Capture the cell that displays the provided text and extract its (X, Y) central coordinate. 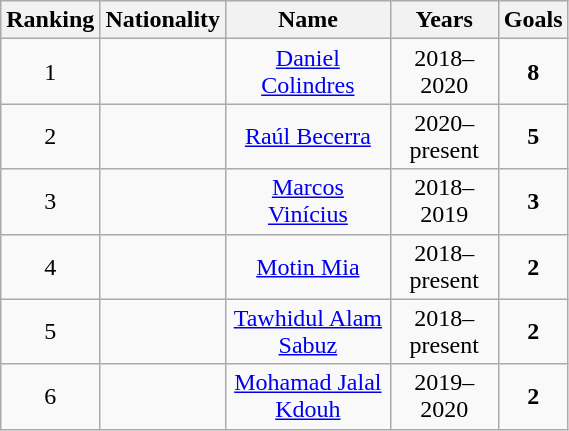
6 (50, 396)
Raúl Becerra (308, 136)
Tawhidul Alam Sabuz (308, 332)
Nationality (163, 20)
Daniel Colindres (308, 72)
2019–2020 (444, 396)
Ranking (50, 20)
Years (444, 20)
1 (50, 72)
2018–2020 (444, 72)
Motin Mia (308, 266)
Goals (533, 20)
Name (308, 20)
Marcos Vinícius (308, 202)
2020–present (444, 136)
8 (533, 72)
Mohamad Jalal Kdouh (308, 396)
4 (50, 266)
2018–2019 (444, 202)
